Return [x, y] of the center of cell containing provided text 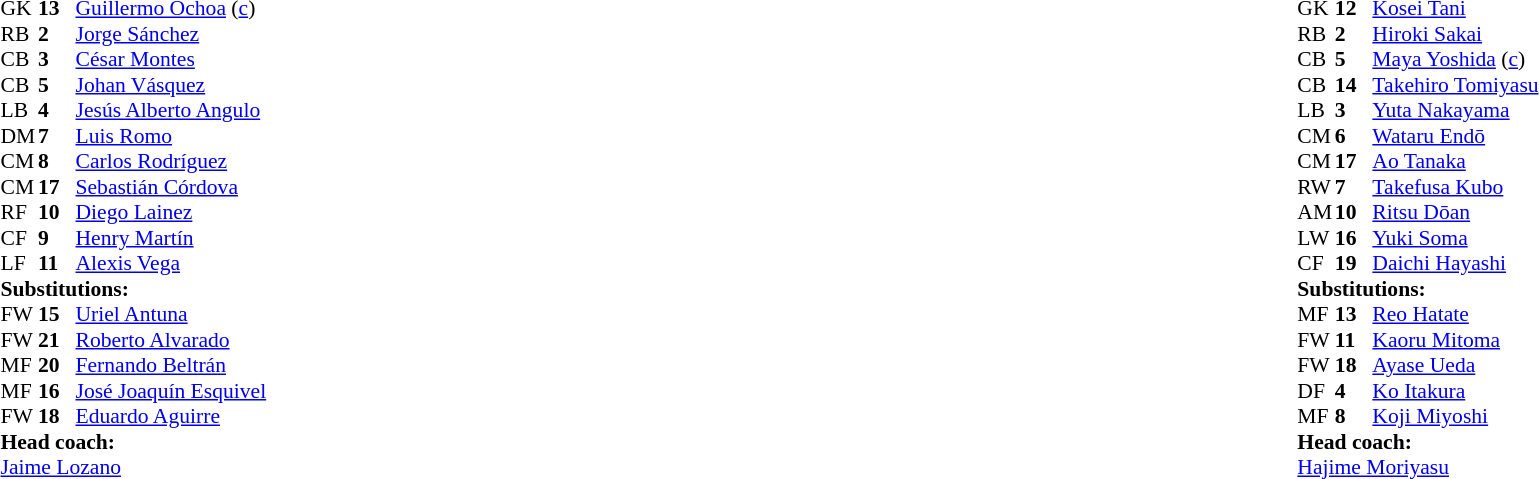
César Montes [172, 59]
20 [57, 365]
21 [57, 340]
Yuki Soma [1455, 238]
Jesús Alberto Angulo [172, 111]
19 [1354, 263]
13 [1354, 315]
Alexis Vega [172, 263]
Fernando Beltrán [172, 365]
Wataru Endō [1455, 136]
Carlos Rodríguez [172, 161]
14 [1354, 85]
Ayase Ueda [1455, 365]
RW [1316, 187]
Henry Martín [172, 238]
Uriel Antuna [172, 315]
DM [19, 136]
Takehiro Tomiyasu [1455, 85]
Ritsu Dōan [1455, 213]
6 [1354, 136]
LW [1316, 238]
DF [1316, 391]
Ko Itakura [1455, 391]
Roberto Alvarado [172, 340]
Eduardo Aguirre [172, 417]
9 [57, 238]
Diego Lainez [172, 213]
Daichi Hayashi [1455, 263]
LF [19, 263]
Jorge Sánchez [172, 34]
Hiroki Sakai [1455, 34]
Maya Yoshida (c) [1455, 59]
Ao Tanaka [1455, 161]
Luis Romo [172, 136]
15 [57, 315]
Yuta Nakayama [1455, 111]
José Joaquín Esquivel [172, 391]
Johan Vásquez [172, 85]
Sebastián Córdova [172, 187]
Koji Miyoshi [1455, 417]
AM [1316, 213]
Takefusa Kubo [1455, 187]
Kaoru Mitoma [1455, 340]
Reo Hatate [1455, 315]
RF [19, 213]
